Determine the (X, Y) coordinate at the center of the cell enclosing the given text.  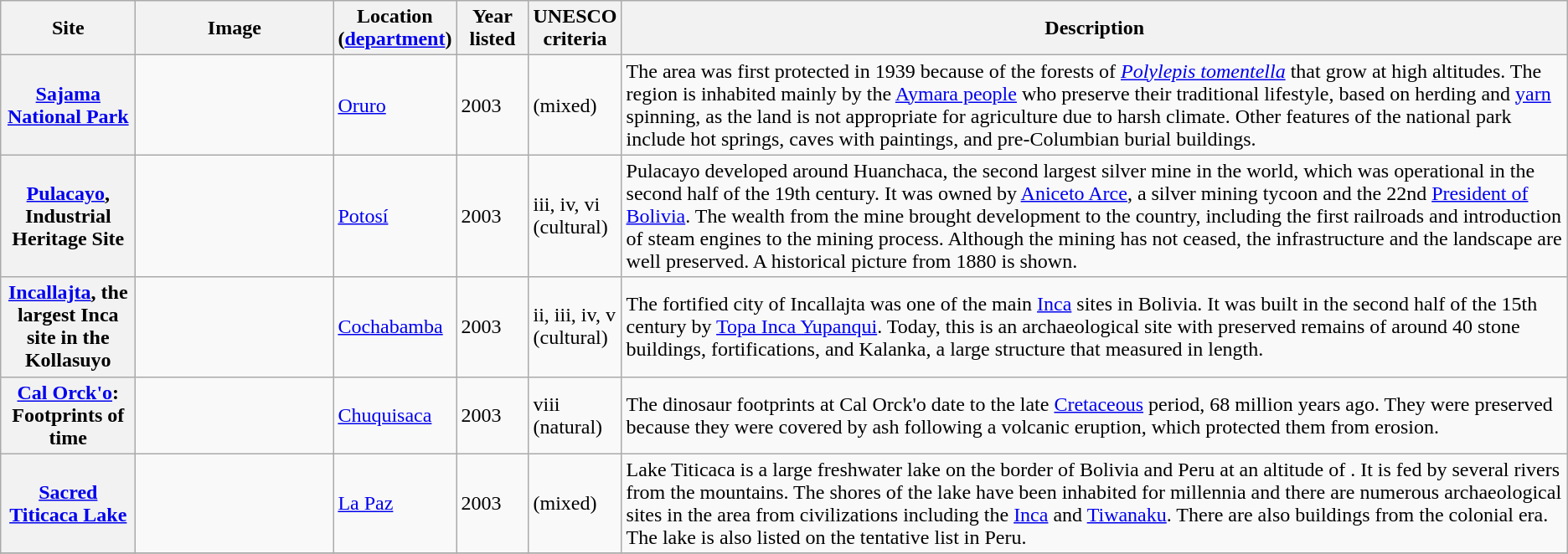
viii (natural) (575, 415)
Oruro (395, 105)
Sajama National Park (69, 105)
Potosí (395, 216)
UNESCO criteria (575, 28)
Description (1094, 28)
La Paz (395, 504)
Year listed (493, 28)
Location (department) (395, 28)
Incallajta, the largest Inca site in the Kollasuyo (69, 326)
iii, iv, vi (cultural) (575, 216)
Pulacayo, Industrial Heritage Site (69, 216)
Cal Orck'o: Footprints of time (69, 415)
Site (69, 28)
Image (235, 28)
Chuquisaca (395, 415)
ii, iii, iv, v (cultural) (575, 326)
Sacred Titicaca Lake (69, 504)
Cochabamba (395, 326)
